Capture the cell that displays the provided text and extract its [x, y] central coordinate. 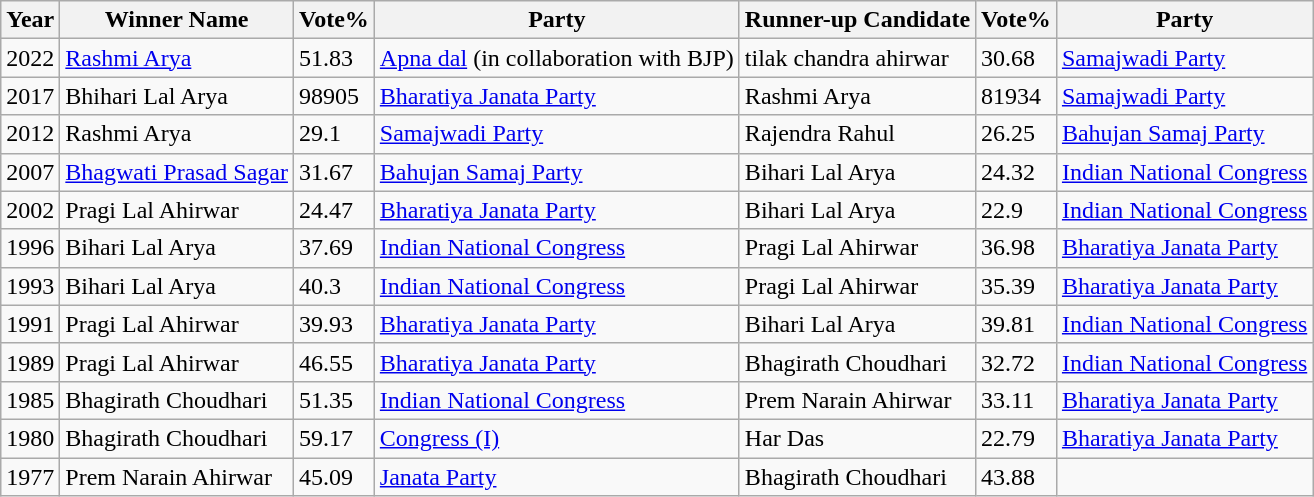
46.55 [334, 362]
1991 [30, 324]
Rajendra Rahul [857, 134]
2012 [30, 134]
24.47 [334, 210]
Winner Name [177, 20]
1989 [30, 362]
40.3 [334, 286]
Bhihari Lal Arya [177, 96]
33.11 [1016, 400]
51.83 [334, 58]
1996 [30, 248]
Congress (I) [556, 438]
35.39 [1016, 286]
Janata Party [556, 477]
32.72 [1016, 362]
1977 [30, 477]
Apna dal (in collaboration with BJP) [556, 58]
22.9 [1016, 210]
36.98 [1016, 248]
2002 [30, 210]
45.09 [334, 477]
81934 [1016, 96]
Year [30, 20]
39.81 [1016, 324]
2022 [30, 58]
24.32 [1016, 172]
1985 [30, 400]
59.17 [334, 438]
51.35 [334, 400]
Bhagwati Prasad Sagar [177, 172]
43.88 [1016, 477]
98905 [334, 96]
1993 [30, 286]
tilak chandra ahirwar [857, 58]
26.25 [1016, 134]
Har Das [857, 438]
2007 [30, 172]
31.67 [334, 172]
2017 [30, 96]
1980 [30, 438]
30.68 [1016, 58]
Runner-up Candidate [857, 20]
39.93 [334, 324]
29.1 [334, 134]
22.79 [1016, 438]
37.69 [334, 248]
